Pinpoint the cell where the given text exists, returning its [X, Y] midpoint coordinate. 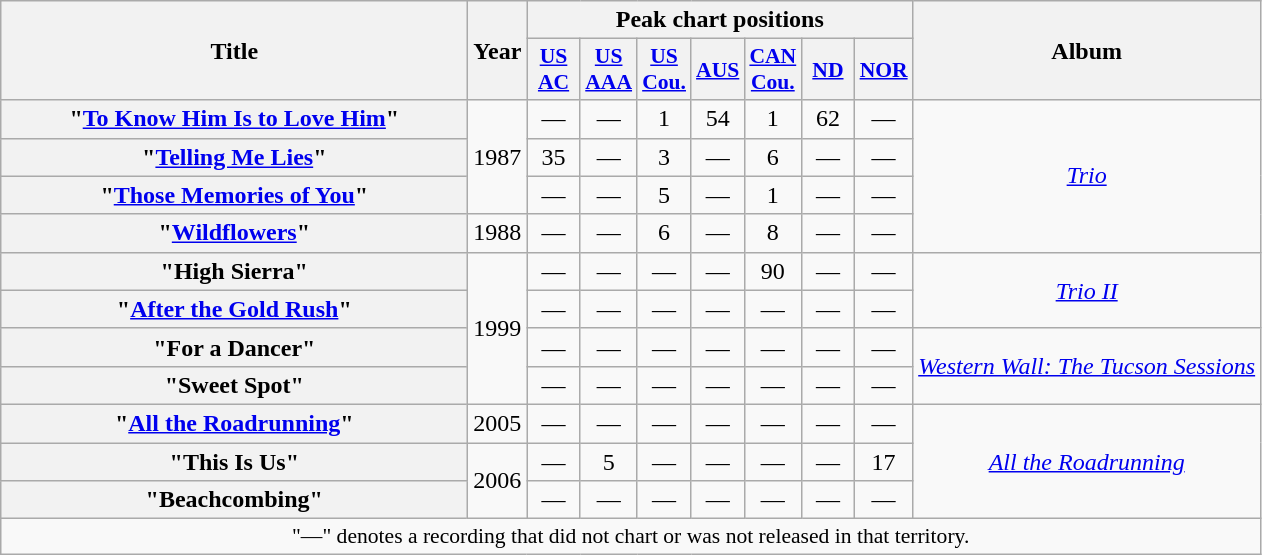
AUS [718, 70]
"Beachcombing" [234, 500]
"All the Roadrunning" [234, 423]
Trio II [1087, 290]
"High Sierra" [234, 271]
CANCou. [772, 70]
"Wildflowers" [234, 233]
Peak chart positions [720, 20]
All the Roadrunning [1087, 461]
"After the Gold Rush" [234, 309]
62 [828, 119]
3 [664, 157]
54 [718, 119]
"Telling Me Lies" [234, 157]
"—" denotes a recording that did not chart or was not released in that territory. [631, 537]
Trio [1087, 176]
ND [828, 70]
Western Wall: The Tucson Sessions [1087, 366]
NOR [884, 70]
35 [554, 157]
1999 [498, 328]
Year [498, 50]
"This Is Us" [234, 461]
USAC [554, 70]
1987 [498, 157]
8 [772, 233]
90 [772, 271]
USCou. [664, 70]
"To Know Him Is to Love Him" [234, 119]
"Those Memories of You" [234, 195]
Album [1087, 50]
2005 [498, 423]
"For a Dancer" [234, 347]
1988 [498, 233]
17 [884, 461]
Title [234, 50]
"Sweet Spot" [234, 385]
2006 [498, 480]
USAAA [608, 70]
